Provide the [x, y] coordinate of the cell's center where the given text is located.  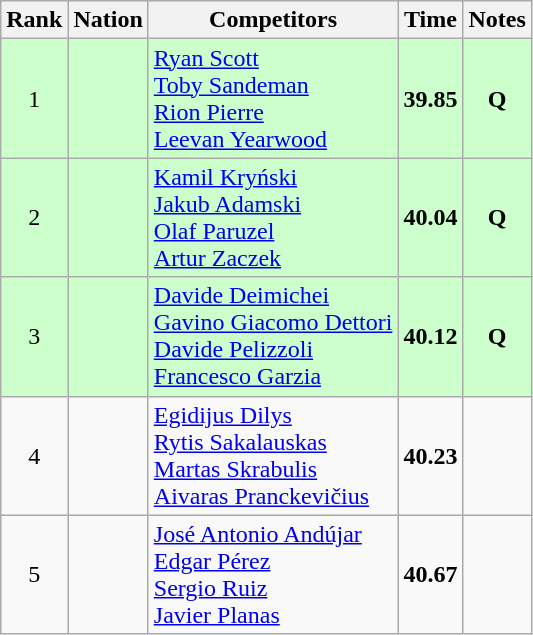
39.85 [430, 98]
4 [34, 456]
Egidijus DilysRytis SakalauskasMartas SkrabulisAivaras Pranckevičius [273, 456]
Ryan ScottToby SandemanRion PierreLeevan Yearwood [273, 98]
40.23 [430, 456]
3 [34, 336]
Rank [34, 20]
40.12 [430, 336]
1 [34, 98]
40.67 [430, 574]
Nation [108, 20]
2 [34, 218]
Time [430, 20]
Notes [497, 20]
José Antonio AndújarEdgar PérezSergio RuizJavier Planas [273, 574]
Competitors [273, 20]
Kamil KryńskiJakub AdamskiOlaf ParuzelArtur Zaczek [273, 218]
5 [34, 574]
Davide DeimicheiGavino Giacomo DettoriDavide PelizzoliFrancesco Garzia [273, 336]
40.04 [430, 218]
